For the text-containing cell, return its midpoint in (x, y) coordinate format. 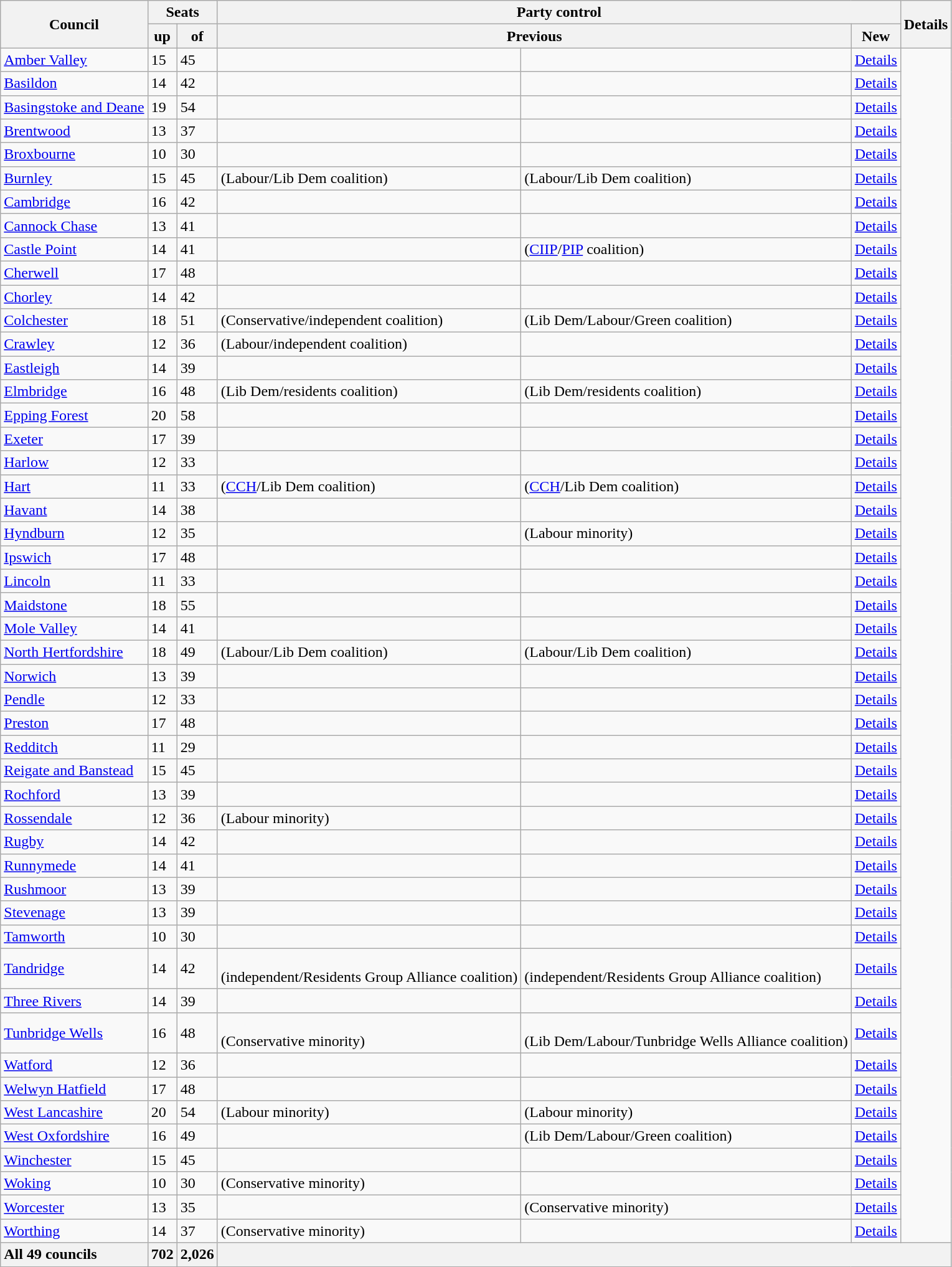
55 (197, 605)
All 49 councils (74, 1255)
38 (197, 510)
Reigate and Banstead (74, 771)
51 (197, 321)
Stevenage (74, 913)
Tandridge (74, 969)
Party control (559, 12)
Elmbridge (74, 392)
Rushmoor (74, 889)
Epping Forest (74, 415)
Harlow (74, 463)
Ipswich (74, 557)
Pendle (74, 700)
Havant (74, 510)
Amber Valley (74, 60)
of (197, 36)
(CIIP/PIP coalition) (686, 249)
Colchester (74, 321)
Rossendale (74, 818)
Hyndburn (74, 534)
Winchester (74, 1160)
Lincoln (74, 581)
Redditch (74, 747)
Preston (74, 723)
West Lancashire (74, 1113)
(Labour/independent coalition) (369, 344)
2,026 (197, 1255)
19 (162, 107)
58 (197, 415)
Welwyn Hatfield (74, 1089)
Tamworth (74, 936)
Seats (182, 12)
29 (197, 747)
Worcester (74, 1207)
Rochford (74, 794)
Cambridge (74, 202)
Chorley (74, 297)
Watford (74, 1065)
Cannock Chase (74, 225)
Worthing (74, 1231)
Council (74, 24)
Three Rivers (74, 1001)
Basingstoke and Deane (74, 107)
Rugby (74, 842)
Previous (534, 36)
Burnley (74, 178)
Woking (74, 1184)
Hart (74, 486)
Eastleigh (74, 368)
Mole Valley (74, 628)
Exeter (74, 439)
Basildon (74, 83)
Norwich (74, 676)
North Hertfordshire (74, 652)
Cherwell (74, 273)
(Conservative/independent coalition) (369, 321)
Crawley (74, 344)
Broxbourne (74, 154)
New (875, 36)
West Oxfordshire (74, 1136)
Runnymede (74, 865)
Brentwood (74, 131)
Maidstone (74, 605)
(Lib Dem/Labour/Tunbridge Wells Alliance coalition) (686, 1032)
up (162, 36)
Castle Point (74, 249)
Tunbridge Wells (74, 1032)
702 (162, 1255)
